Identify which cell holds the provided text, then report its (X, Y) central coordinate. 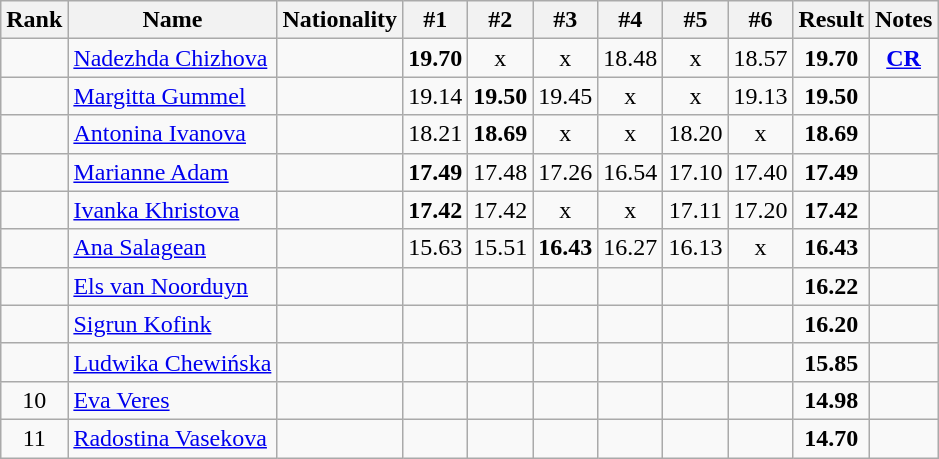
17.48 (500, 172)
16.54 (630, 172)
14.70 (831, 438)
Nadezhda Chizhova (172, 58)
#6 (760, 20)
18.20 (696, 134)
16.13 (696, 248)
17.10 (696, 172)
15.63 (436, 248)
Nationality (340, 20)
Sigrun Kofink (172, 324)
Ludwika Chewińska (172, 362)
Name (172, 20)
Marianne Adam (172, 172)
16.22 (831, 286)
16.20 (831, 324)
Els van Noorduyn (172, 286)
Rank (34, 20)
19.45 (566, 96)
#1 (436, 20)
Ana Salagean (172, 248)
18.57 (760, 58)
10 (34, 400)
Radostina Vasekova (172, 438)
17.11 (696, 210)
18.21 (436, 134)
17.40 (760, 172)
CR (903, 58)
Eva Veres (172, 400)
#4 (630, 20)
19.13 (760, 96)
15.51 (500, 248)
Antonina Ivanova (172, 134)
#3 (566, 20)
15.85 (831, 362)
Margitta Gummel (172, 96)
Notes (903, 20)
19.14 (436, 96)
16.27 (630, 248)
Result (831, 20)
17.26 (566, 172)
#5 (696, 20)
17.20 (760, 210)
14.98 (831, 400)
11 (34, 438)
#2 (500, 20)
18.48 (630, 58)
Ivanka Khristova (172, 210)
